Return the [X, Y] coordinate for the center point of the cell that contains the specified text.  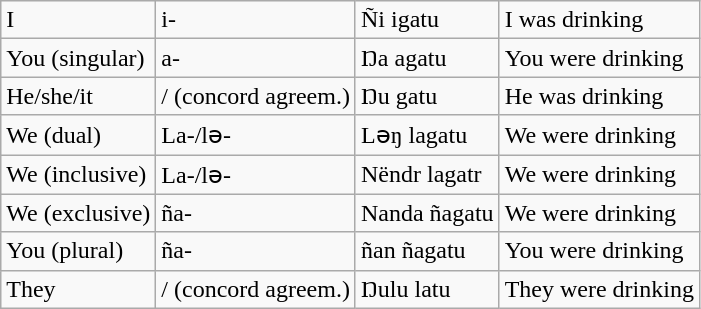
Ŋa agatu [427, 58]
They were drinking [599, 289]
Ləŋ lagatu [427, 135]
He was drinking [599, 96]
a- [256, 58]
I [78, 20]
Nëndr lagatr [427, 174]
You (plural) [78, 251]
We (exclusive) [78, 213]
i- [256, 20]
He/she/it [78, 96]
Ŋu gatu [427, 96]
You (singular) [78, 58]
Ñi igatu [427, 20]
They [78, 289]
I was drinking [599, 20]
Nanda ñagatu [427, 213]
ñan ñagatu [427, 251]
We (dual) [78, 135]
We (inclusive) [78, 174]
Ŋulu latu [427, 289]
